Determine the (X, Y) coordinate at the center of the cell enclosing the given text.  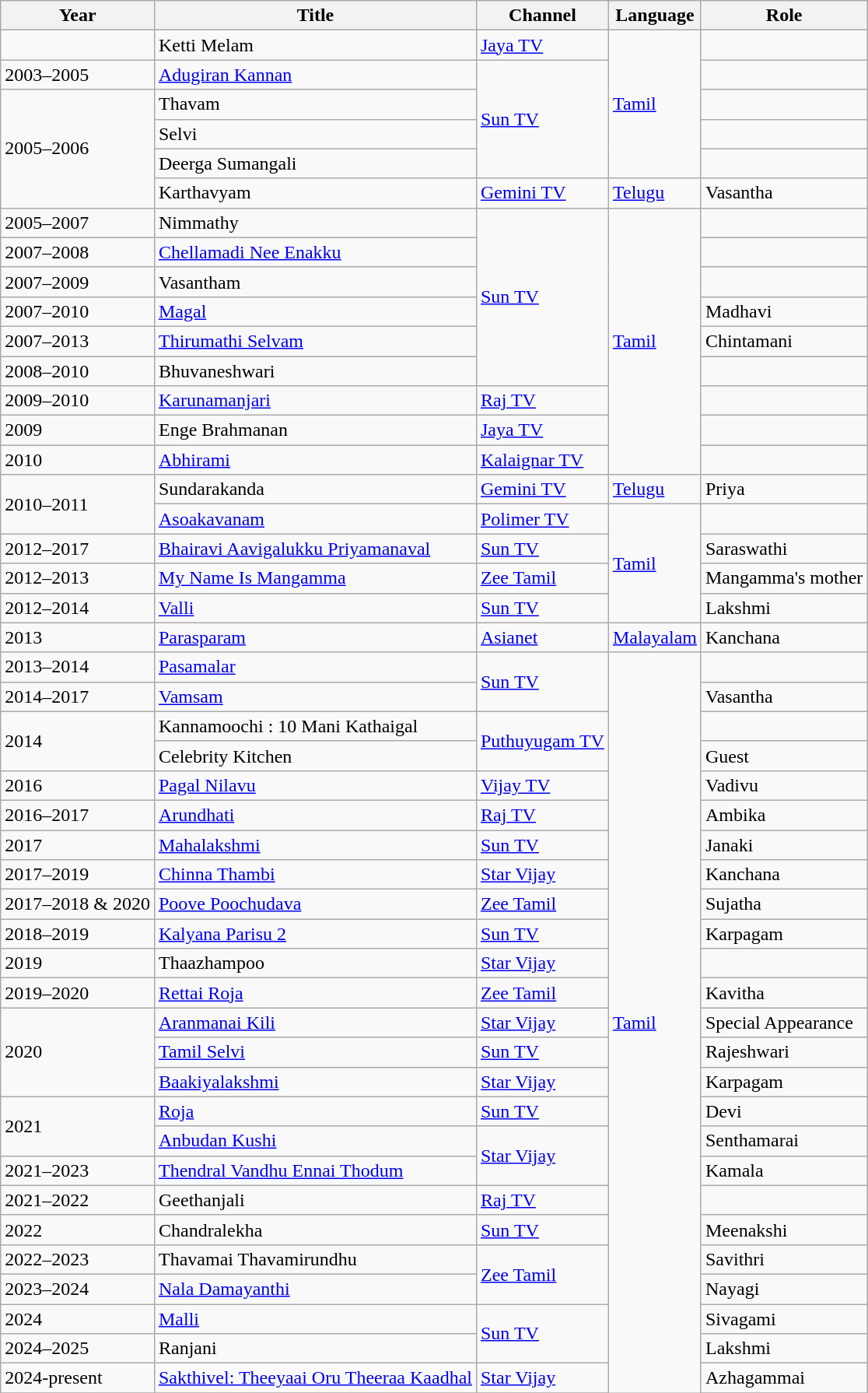
Ambika (784, 815)
Chintamani (784, 341)
Selvi (315, 134)
Polimer TV (542, 519)
Vasantham (315, 282)
Channel (542, 16)
Chandralekha (315, 1230)
2017 (78, 844)
2005–2007 (78, 223)
Kavitha (784, 993)
Meenakshi (784, 1230)
2010–2011 (78, 504)
2007–2010 (78, 311)
Deerga Sumangali (315, 163)
Devi (784, 1111)
2021–2023 (78, 1170)
Asianet (542, 637)
Chellamadi Nee Enakku (315, 252)
Nimmathy (315, 223)
Aranmanai Kili (315, 1023)
Roja (315, 1111)
2009 (78, 430)
Kannamoochi : 10 Mani Kathaigal (315, 726)
Saraswathi (784, 549)
Puthuyugam TV (542, 741)
Baakiyalakshmi (315, 1082)
Azhagammai (784, 1378)
Savithri (784, 1259)
2023–2024 (78, 1289)
Ranjani (315, 1349)
2019–2020 (78, 993)
2014–2017 (78, 696)
2007–2013 (78, 341)
Arundhati (315, 815)
Karthavyam (315, 193)
Bhuvaneshwari (315, 371)
Tamil Selvi (315, 1052)
2017–2019 (78, 875)
Malli (315, 1319)
Celebrity Kitchen (315, 756)
2018–2019 (78, 934)
2007–2009 (78, 282)
Ketti Melam (315, 45)
2016 (78, 785)
Thirumathi Selvam (315, 341)
2019 (78, 963)
Year (78, 16)
2008–2010 (78, 371)
Anbudan Kushi (315, 1141)
2020 (78, 1052)
2010 (78, 460)
Karunamanjari (315, 401)
Enge Brahmanan (315, 430)
Poove Poochudava (315, 904)
Magal (315, 311)
2024–2025 (78, 1349)
Malayalam (655, 637)
Asoakavanam (315, 519)
Vijay TV (542, 785)
2003–2005 (78, 75)
Sakthivel: Theeyaai Oru Theeraa Kaadhal (315, 1378)
Rettai Roja (315, 993)
Pasamalar (315, 667)
Sundarakanda (315, 489)
Janaki (784, 844)
Sivagami (784, 1319)
Chinna Thambi (315, 875)
2005–2006 (78, 149)
Thaazhampoo (315, 963)
2016–2017 (78, 815)
Vamsam (315, 696)
Valli (315, 608)
Thendral Vandhu Ennai Thodum (315, 1170)
2022 (78, 1230)
2012–2014 (78, 608)
2014 (78, 741)
2021–2022 (78, 1200)
2021 (78, 1126)
Special Appearance (784, 1023)
2012–2013 (78, 578)
Madhavi (784, 311)
Nayagi (784, 1289)
Thavamai Thavamirundhu (315, 1259)
Language (655, 16)
2007–2008 (78, 252)
Geethanjali (315, 1200)
Parasparam (315, 637)
Abhirami (315, 460)
Senthamarai (784, 1141)
2024 (78, 1319)
2012–2017 (78, 549)
Priya (784, 489)
Rajeshwari (784, 1052)
Mangamma's mother (784, 578)
Vadivu (784, 785)
Role (784, 16)
Bhairavi Aavigalukku Priyamanaval (315, 549)
2009–2010 (78, 401)
Guest (784, 756)
Kalyana Parisu 2 (315, 934)
2013–2014 (78, 667)
Kalaignar TV (542, 460)
My Name Is Mangamma (315, 578)
2013 (78, 637)
Sujatha (784, 904)
Thavam (315, 104)
2024-present (78, 1378)
Pagal Nilavu (315, 785)
Mahalakshmi (315, 844)
Kamala (784, 1170)
Title (315, 16)
2022–2023 (78, 1259)
Nala Damayanthi (315, 1289)
2017–2018 & 2020 (78, 904)
Adugiran Kannan (315, 75)
